Output the (X, Y) coordinate of the center of the cell containing the given text.  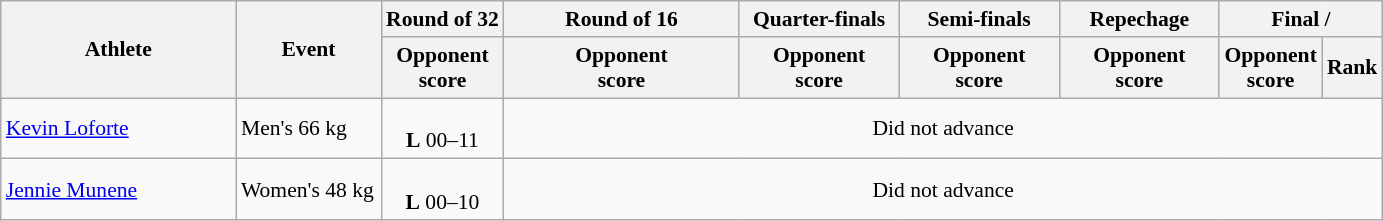
Jennie Munene (118, 190)
Athlete (118, 50)
Semi-finals (979, 19)
L 00–10 (442, 190)
Men's 66 kg (308, 128)
Repechage (1139, 19)
Final / (1300, 19)
Women's 48 kg (308, 190)
L 00–11 (442, 128)
Round of 16 (622, 19)
Quarter-finals (819, 19)
Event (308, 50)
Round of 32 (442, 19)
Kevin Loforte (118, 128)
Rank (1352, 68)
